For the text-containing cell, return its midpoint in [X, Y] coordinate format. 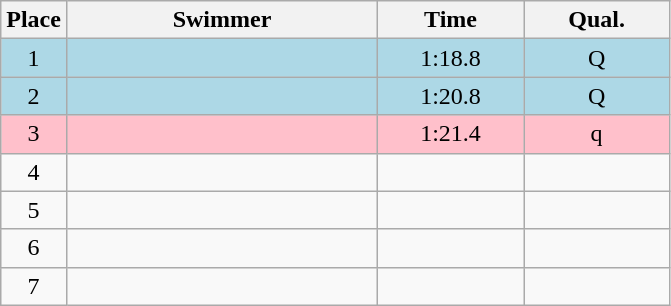
1:20.8 [451, 96]
2 [34, 96]
7 [34, 286]
Place [34, 20]
Swimmer [222, 20]
1 [34, 58]
5 [34, 210]
q [597, 134]
Time [451, 20]
Qual. [597, 20]
4 [34, 172]
6 [34, 248]
1:18.8 [451, 58]
1:21.4 [451, 134]
3 [34, 134]
